Detect which cell encompasses the target text, then output its (x, y) center coordinate. 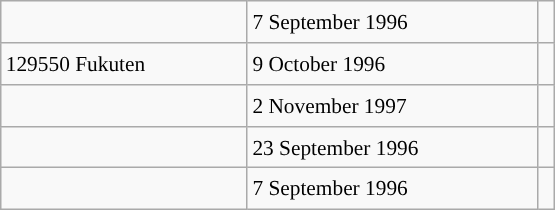
23 September 1996 (392, 147)
9 October 1996 (392, 64)
2 November 1997 (392, 105)
129550 Fukuten (124, 64)
